Determine the [x, y] coordinate at the center of the cell enclosing the given text.  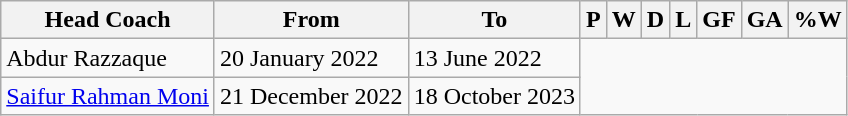
Abdur Razzaque [108, 58]
Saifur Rahman Moni [108, 96]
W [624, 20]
%W [818, 20]
Head Coach [108, 20]
GA [764, 20]
20 January 2022 [311, 58]
To [494, 20]
P [593, 20]
18 October 2023 [494, 96]
D [655, 20]
GF [719, 20]
13 June 2022 [494, 58]
From [311, 20]
21 December 2022 [311, 96]
L [684, 20]
